Detect which cell encompasses the target text, then output its (X, Y) center coordinate. 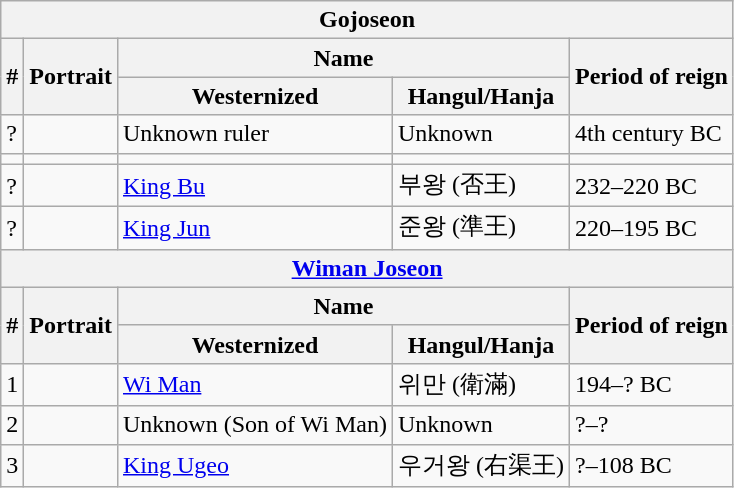
부왕 (否王) (480, 186)
194–? BC (652, 384)
4th century BC (652, 134)
Unknown ruler (254, 134)
준왕 (準王) (480, 228)
2 (12, 425)
1 (12, 384)
3 (12, 466)
Unknown (Son of Wi Man) (254, 425)
우거왕 (右渠王) (480, 466)
King Ugeo (254, 466)
King Bu (254, 186)
220–195 BC (652, 228)
Wi Man (254, 384)
?–? (652, 425)
?–108 BC (652, 466)
Wiman Joseon (368, 268)
Gojoseon (368, 20)
위만 (衛滿) (480, 384)
232–220 BC (652, 186)
King Jun (254, 228)
